Find where the given text appears and provide that cell's center as [X, Y] coordinate. 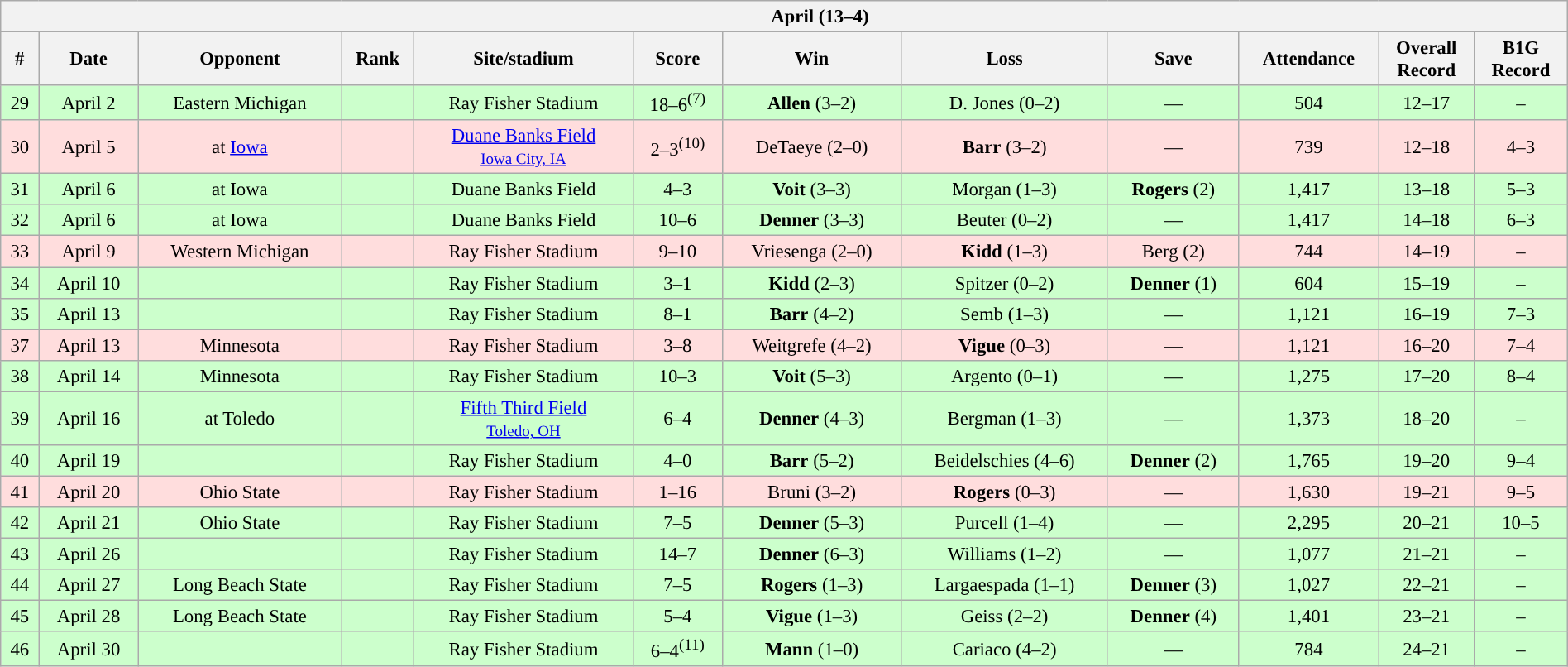
41 [20, 492]
Denner (5–3) [811, 523]
Eastern Michigan [240, 103]
April 14 [88, 376]
1,027 [1308, 585]
18–20 [1427, 419]
12–18 [1427, 147]
# [20, 58]
Largaespada (1–1) [1005, 585]
April 26 [88, 554]
33 [20, 252]
1,373 [1308, 419]
29 [20, 103]
Vigue (0–3) [1005, 345]
Site/stadium [524, 58]
Cariaco (4–2) [1005, 649]
15–19 [1427, 282]
5–3 [1522, 190]
Mann (1–0) [811, 649]
Vriesenga (2–0) [811, 252]
April 28 [88, 616]
23–21 [1427, 616]
17–20 [1427, 376]
18–6(7) [677, 103]
Opponent [240, 58]
35 [20, 314]
Kidd (2–3) [811, 282]
Score [677, 58]
Duane Banks FieldIowa City, IA [524, 147]
2,295 [1308, 523]
1,275 [1308, 376]
Beidelschies (4–6) [1005, 460]
Purcell (1–4) [1005, 523]
6–3 [1522, 220]
2–3(10) [677, 147]
5–4 [677, 616]
OverallRecord [1427, 58]
43 [20, 554]
Denner (2) [1173, 460]
Barr (5–2) [811, 460]
at Toledo [240, 419]
39 [20, 419]
Bergman (1–3) [1005, 419]
Fifth Third FieldToledo, OH [524, 419]
Kidd (1–3) [1005, 252]
Rank [378, 58]
1,765 [1308, 460]
14–19 [1427, 252]
April 30 [88, 649]
Denner (3) [1173, 585]
10–3 [677, 376]
Voit (5–3) [811, 376]
1–16 [677, 492]
Beuter (0–2) [1005, 220]
Attendance [1308, 58]
Rogers (0–3) [1005, 492]
14–7 [677, 554]
7–4 [1522, 345]
34 [20, 282]
DeTaeye (2–0) [811, 147]
22–21 [1427, 585]
April 16 [88, 419]
744 [1308, 252]
Bruni (3–2) [811, 492]
4–0 [677, 460]
9–10 [677, 252]
April 27 [88, 585]
Barr (4–2) [811, 314]
3–8 [677, 345]
1,077 [1308, 554]
16–20 [1427, 345]
Denner (4–3) [811, 419]
44 [20, 585]
April 10 [88, 282]
7–3 [1522, 314]
8–4 [1522, 376]
Western Michigan [240, 252]
16–19 [1427, 314]
37 [20, 345]
D. Jones (0–2) [1005, 103]
19–21 [1427, 492]
April 19 [88, 460]
Denner (3–3) [811, 220]
Berg (2) [1173, 252]
8–1 [677, 314]
10–6 [677, 220]
Weitgrefe (4–2) [811, 345]
Geiss (2–2) [1005, 616]
April (13–4) [784, 17]
Voit (3–3) [811, 190]
9–4 [1522, 460]
31 [20, 190]
30 [20, 147]
784 [1308, 649]
Vigue (1–3) [811, 616]
9–5 [1522, 492]
Morgan (1–3) [1005, 190]
Win [811, 58]
46 [20, 649]
45 [20, 616]
April 9 [88, 252]
604 [1308, 282]
40 [20, 460]
Denner (4) [1173, 616]
42 [20, 523]
April 2 [88, 103]
April 21 [88, 523]
1,630 [1308, 492]
12–17 [1427, 103]
Denner (1) [1173, 282]
13–18 [1427, 190]
Allen (3–2) [811, 103]
Rogers (1–3) [811, 585]
Save [1173, 58]
Date [88, 58]
19–20 [1427, 460]
10–5 [1522, 523]
3–1 [677, 282]
14–18 [1427, 220]
20–21 [1427, 523]
21–21 [1427, 554]
April 5 [88, 147]
Denner (6–3) [811, 554]
6–4 [677, 419]
Williams (1–2) [1005, 554]
504 [1308, 103]
1,401 [1308, 616]
Barr (3–2) [1005, 147]
739 [1308, 147]
April 20 [88, 492]
24–21 [1427, 649]
38 [20, 376]
Loss [1005, 58]
Argento (0–1) [1005, 376]
Spitzer (0–2) [1005, 282]
B1GRecord [1522, 58]
Rogers (2) [1173, 190]
32 [20, 220]
Semb (1–3) [1005, 314]
6–4(11) [677, 649]
